Return [X, Y] of the center of cell containing provided text 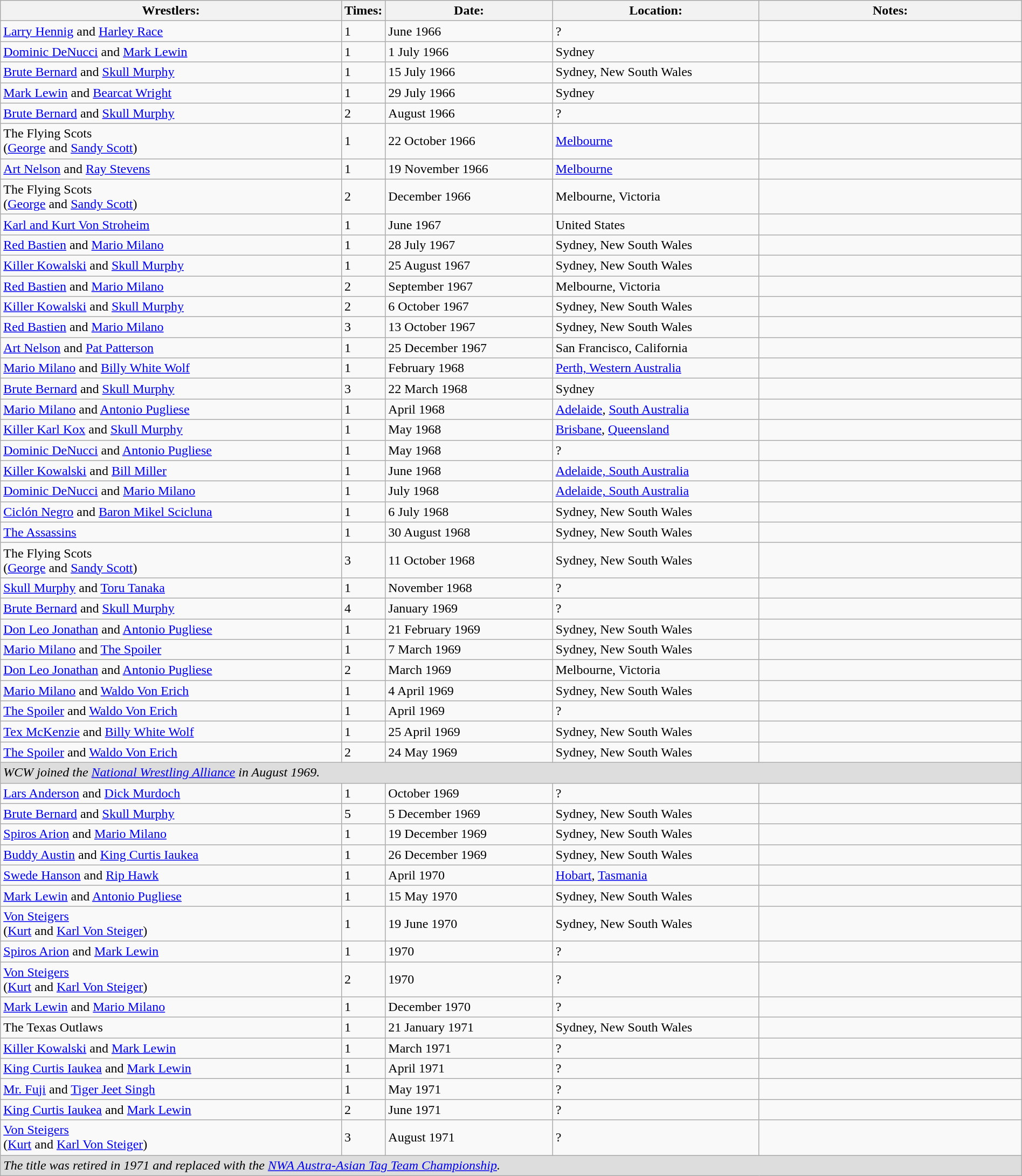
Lars Anderson and Dick Murdoch [171, 793]
Buddy Austin and King Curtis Iaukea [171, 855]
Notes: [890, 11]
Skull Murphy and Toru Tanaka [171, 588]
Mark Lewin and Mario Milano [171, 1007]
Killer Karl Kox and Skull Murphy [171, 430]
Hobart, Tasmania [655, 875]
Von Steigers (Kurt and Karl Von Steiger) [171, 1138]
San Francisco, California [655, 348]
7 March 1969 [469, 650]
The Texas Outlaws [171, 1028]
Killer Kowalski and Bill Miller [171, 471]
November 1968 [469, 588]
21 January 1971 [469, 1028]
Dominic DeNucci and Mark Lewin [171, 52]
19 November 1966 [469, 169]
Mr. Fuji and Tiger Jeet Singh [171, 1089]
Wrestlers: [171, 11]
April 1970 [469, 875]
Spiros Arion and Mario Milano [171, 834]
Spiros Arion and Mark Lewin [171, 951]
Art Nelson and Pat Patterson [171, 348]
Swede Hanson and Rip Hawk [171, 875]
Perth, Western Australia [655, 368]
22 October 1966 [469, 141]
4 April 1969 [469, 691]
June 1968 [469, 471]
24 May 1969 [469, 752]
22 March 1968 [469, 389]
The Assassins [171, 532]
August 1966 [469, 113]
March 1969 [469, 670]
March 1971 [469, 1048]
28 July 1967 [469, 245]
Art Nelson and Ray Stevens [171, 169]
April 1971 [469, 1069]
25 April 1969 [469, 732]
October 1969 [469, 793]
Dominic DeNucci and Mario Milano [171, 491]
February 1968 [469, 368]
April 1969 [469, 711]
19 December 1969 [469, 834]
Larry Hennig and Harley Race [171, 31]
United States [655, 224]
Mark Lewin and Bearcat Wright [171, 93]
Location: [655, 11]
29 July 1966 [469, 93]
Mario Milano and Antonio Pugliese [171, 409]
30 August 1968 [469, 532]
19 June 1970 [469, 923]
December 1966 [469, 196]
June 1967 [469, 224]
WCW joined the National Wrestling Alliance in August 1969. [511, 773]
Killer Kowalski and Mark Lewin [171, 1048]
Karl and Kurt Von Stroheim [171, 224]
Mario Milano and The Spoiler [171, 650]
21 February 1969 [469, 629]
1 July 1966 [469, 52]
April 1968 [469, 409]
6 October 1967 [469, 307]
15 May 1970 [469, 896]
Mario Milano and Waldo Von Erich [171, 691]
Tex McKenzie and Billy White Wolf [171, 732]
Dominic DeNucci and Antonio Pugliese [171, 450]
December 1970 [469, 1007]
September 1967 [469, 286]
June 1966 [469, 31]
15 July 1966 [469, 72]
The title was retired in 1971 and replaced with the NWA Austra-Asian Tag Team Championship. [511, 1165]
Ciclón Negro and Baron Mikel Scicluna [171, 512]
May 1971 [469, 1089]
Date: [469, 11]
13 October 1967 [469, 327]
5 [363, 814]
Brisbane, Queensland [655, 430]
Times: [363, 11]
25 August 1967 [469, 265]
Mark Lewin and Antonio Pugliese [171, 896]
11 October 1968 [469, 560]
June 1971 [469, 1110]
25 December 1967 [469, 348]
6 July 1968 [469, 512]
4 [363, 608]
January 1969 [469, 608]
August 1971 [469, 1138]
Mario Milano and Billy White Wolf [171, 368]
5 December 1969 [469, 814]
July 1968 [469, 491]
26 December 1969 [469, 855]
